Capture the cell that displays the provided text and extract its (X, Y) central coordinate. 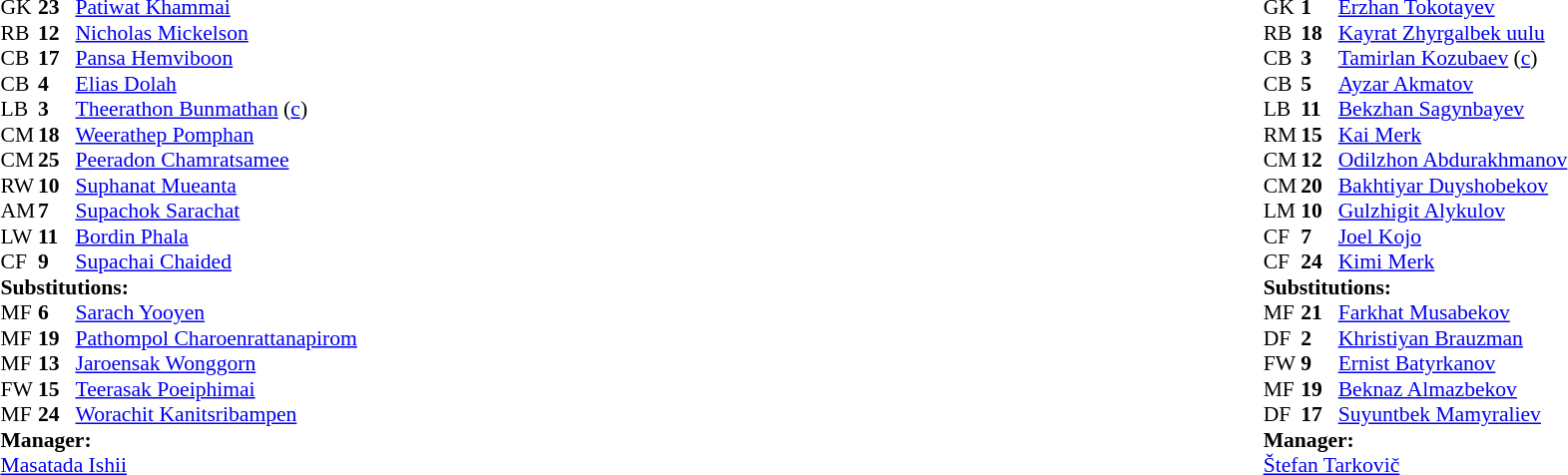
RW (19, 186)
Worachit Kanitsribampen (217, 414)
21 (1319, 312)
25 (57, 161)
Pansa Hemviboon (217, 59)
Suphanat Mueanta (217, 186)
Weerathep Pomphan (217, 135)
LW (19, 237)
Kimi Merk (1453, 262)
Bordin Phala (217, 237)
Joel Kojo (1453, 237)
Nicholas Mickelson (217, 33)
Odilzhon Abdurakhmanov (1453, 161)
Peeradon Chamratsamee (217, 161)
LM (1283, 211)
AM (19, 211)
Beknaz Almazbekov (1453, 389)
Elias Dolah (217, 84)
5 (1319, 84)
6 (57, 312)
Ernist Batyrkanov (1453, 364)
Suyuntbek Mamyraliev (1453, 414)
Teerasak Poeiphimai (217, 389)
Supachok Sarachat (217, 211)
Supachai Chaided (217, 262)
2 (1319, 338)
Jaroensak Wonggorn (217, 364)
Pathompol Charoenrattanapirom (217, 338)
Theerathon Bunmathan (c) (217, 109)
Sarach Yooyen (217, 312)
4 (57, 84)
Ayzar Akmatov (1453, 84)
Bakhtiyar Duyshobekov (1453, 186)
13 (57, 364)
Kayrat Zhyrgalbek uulu (1453, 33)
Gulzhigit Alykulov (1453, 211)
20 (1319, 186)
Farkhat Musabekov (1453, 312)
RM (1283, 135)
Kai Merk (1453, 135)
Tamirlan Kozubaev (c) (1453, 59)
Khristiyan Brauzman (1453, 338)
Bekzhan Sagynbayev (1453, 109)
